Scan for the cell matching the given text and deliver its (X, Y) coordinate at center. 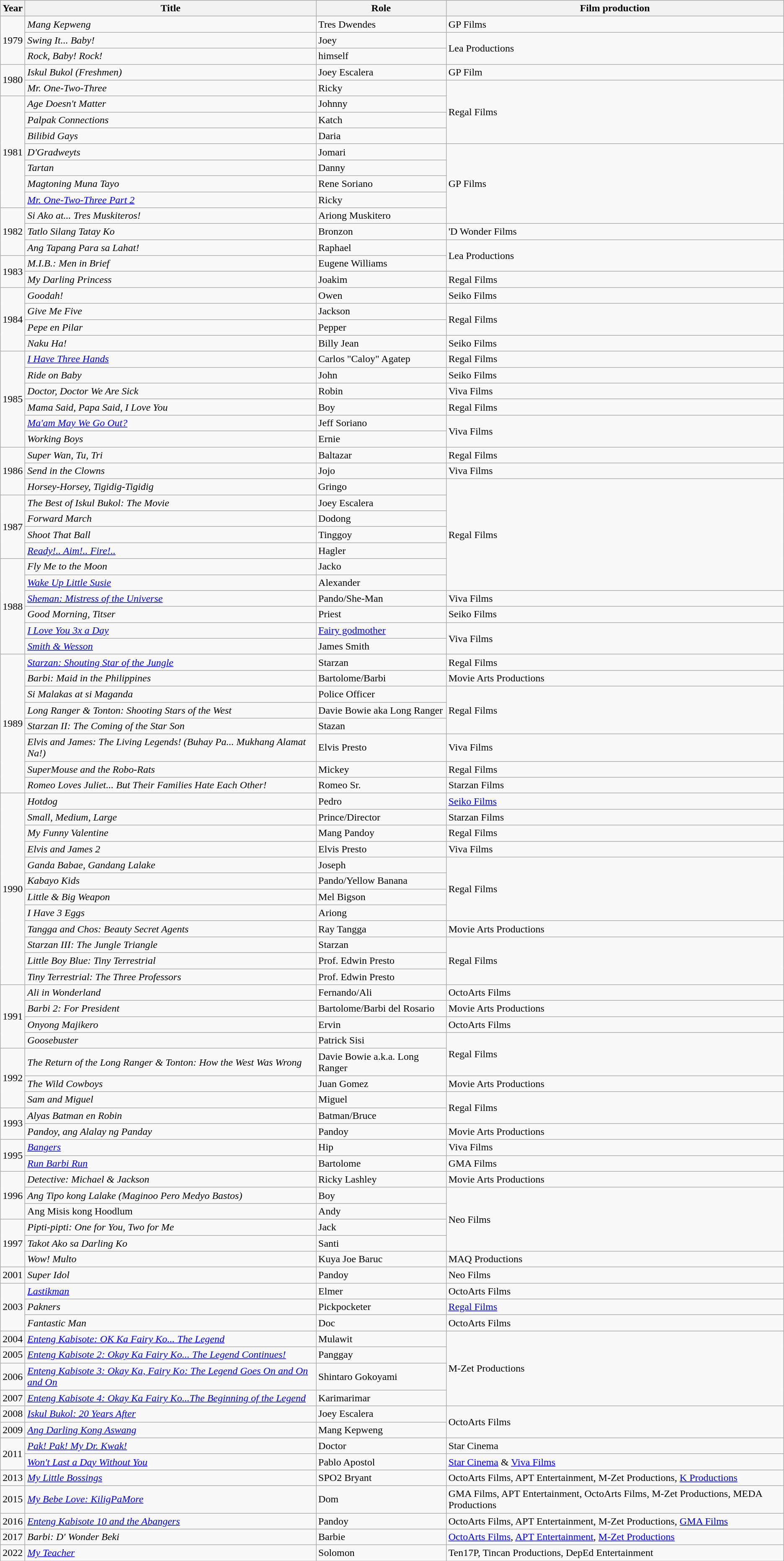
Super Idol (171, 1275)
Iskul Bukol (Freshmen) (171, 72)
Ready!.. Aim!.. Fire!.. (171, 551)
M-Zet Productions (615, 1369)
Naku Ha! (171, 343)
2007 (13, 1398)
Onyong Majikero (171, 1025)
Ride on Baby (171, 375)
2015 (13, 1499)
Sam and Miguel (171, 1100)
Jeff Soriano (381, 423)
Shintaro Gokoyami (381, 1376)
Doctor (381, 1446)
I Have 3 Eggs (171, 913)
1993 (13, 1124)
Tatlo Silang Tatay Ko (171, 232)
Johnny (381, 104)
Batman/Bruce (381, 1116)
Bartolome/Barbi (381, 678)
OctoArts Films, APT Entertainment, M-Zet Productions, K Productions (615, 1478)
Barbi 2: For President (171, 1009)
Fantastic Man (171, 1323)
Fairy godmother (381, 630)
Starzan II: The Coming of the Star Son (171, 726)
Prince/Director (381, 817)
Bartolome (381, 1163)
Bilibid Gays (171, 136)
2016 (13, 1521)
1990 (13, 889)
SPO2 Bryant (381, 1478)
Fly Me to the Moon (171, 567)
1992 (13, 1078)
Eugene Williams (381, 264)
Dom (381, 1499)
Little Boy Blue: Tiny Terrestrial (171, 960)
Pedro (381, 801)
SuperMouse and the Robo-Rats (171, 769)
Owen (381, 295)
Give Me Five (171, 311)
Danny (381, 168)
1979 (13, 40)
Si Malakas at si Maganda (171, 694)
Enteng Kabisote 10 and the Abangers (171, 1521)
Priest (381, 614)
M.I.B.: Men in Brief (171, 264)
Hagler (381, 551)
Tres Dwendes (381, 24)
Palpak Connections (171, 120)
1983 (13, 272)
1996 (13, 1195)
Star Cinema & Viva Films (615, 1462)
Enteng Kabisote 2: Okay Ka Fairy Ko... The Legend Continues! (171, 1355)
GP Film (615, 72)
Pablo Apostol (381, 1462)
Little & Big Weapon (171, 897)
Solomon (381, 1553)
1980 (13, 80)
Santi (381, 1243)
Raphael (381, 248)
Baltazar (381, 455)
Carlos "Caloy" Agatep (381, 359)
Barbi: Maid in the Philippines (171, 678)
Pakners (171, 1307)
The Best of Iskul Bukol: The Movie (171, 503)
1989 (13, 724)
Romeo Sr. (381, 785)
Pickpocketer (381, 1307)
Patrick Sisi (381, 1041)
Hip (381, 1147)
Rene Soriano (381, 184)
Enteng Kabisote 3: Okay Ka, Fairy Ko: The Legend Goes On and On and On (171, 1376)
Davie Bowie a.k.a. Long Ranger (381, 1062)
Jackson (381, 311)
Detective: Michael & Jackson (171, 1179)
D'Gradweyts (171, 152)
Andy (381, 1211)
Pandoy, ang Alalay ng Panday (171, 1131)
Pepper (381, 327)
OctoArts Films, APT Entertainment, M-Zet Productions (615, 1537)
1995 (13, 1155)
Pepe en Pilar (171, 327)
My Bebe Love: KiligPaMore (171, 1499)
Starzan III: The Jungle Triangle (171, 945)
Role (381, 8)
1985 (13, 399)
1987 (13, 527)
Title (171, 8)
Daria (381, 136)
Bangers (171, 1147)
I Love You 3x a Day (171, 630)
Ernie (381, 439)
Dodong (381, 519)
1982 (13, 232)
2003 (13, 1307)
Ariong Muskitero (381, 216)
Send in the Clowns (171, 471)
Mama Said, Papa Said, I Love You (171, 407)
Gringo (381, 487)
Iskul Bukol: 20 Years After (171, 1414)
Swing It... Baby! (171, 40)
My Little Bossings (171, 1478)
Police Officer (381, 694)
Romeo Loves Juliet... But Their Families Hate Each Other! (171, 785)
Kuya Joe Baruc (381, 1259)
Long Ranger & Tonton: Shooting Stars of the West (171, 710)
James Smith (381, 646)
Bronzon (381, 232)
Robin (381, 391)
Barbi: D' Wonder Beki (171, 1537)
Panggay (381, 1355)
2009 (13, 1430)
Takot Ako sa Darling Ko (171, 1243)
Si Ako at... Tres Muskiteros! (171, 216)
Tinggoy (381, 535)
Hotdog (171, 801)
Joakim (381, 280)
Katch (381, 120)
2011 (13, 1454)
Year (13, 8)
Karimarimar (381, 1398)
Ang Tapang Para sa Lahat! (171, 248)
Small, Medium, Large (171, 817)
My Teacher (171, 1553)
Mang Pandoy (381, 833)
Doc (381, 1323)
Ali in Wonderland (171, 993)
1997 (13, 1243)
2008 (13, 1414)
himself (381, 56)
Miguel (381, 1100)
Joseph (381, 865)
2013 (13, 1478)
Shoot That Ball (171, 535)
Mickey (381, 769)
Horsey-Horsey, Tigidig-Tigidig (171, 487)
Mulawit (381, 1339)
Ten17P, Tincan Productions, DepEd Entertainment (615, 1553)
1988 (13, 606)
The Return of the Long Ranger & Tonton: How the West Was Wrong (171, 1062)
Tiny Terrestrial: The Three Professors (171, 977)
Ariong (381, 913)
Wow! Multo (171, 1259)
Magtoning Muna Tayo (171, 184)
2006 (13, 1376)
Jojo (381, 471)
Mr. One-Two-Three (171, 88)
2004 (13, 1339)
Elmer (381, 1291)
Sheman: Mistress of the Universe (171, 598)
Pipti-pipti: One for You, Two for Me (171, 1227)
Ma'am May We Go Out? (171, 423)
Alyas Batman en Robin (171, 1116)
Ricky Lashley (381, 1179)
Fernando/Ali (381, 993)
Enteng Kabisote: OK Ka Fairy Ko... The Legend (171, 1339)
Ang Misis kong Hoodlum (171, 1211)
Pando/Yellow Banana (381, 881)
Pando/She-Man (381, 598)
MAQ Productions (615, 1259)
Goodah! (171, 295)
My Funny Valentine (171, 833)
2001 (13, 1275)
2022 (13, 1553)
Age Doesn't Matter (171, 104)
Barbie (381, 1537)
Wake Up Little Susie (171, 582)
John (381, 375)
The Wild Cowboys (171, 1084)
Smith & Wesson (171, 646)
Juan Gomez (381, 1084)
2005 (13, 1355)
Lastikman (171, 1291)
Jomari (381, 152)
Billy Jean (381, 343)
Goosebuster (171, 1041)
1981 (13, 152)
Davie Bowie aka Long Ranger (381, 710)
GMA Films, APT Entertainment, OctoArts Films, M-Zet Productions, MEDA Productions (615, 1499)
Doctor, Doctor We Are Sick (171, 391)
Forward March (171, 519)
1984 (13, 319)
Run Barbi Run (171, 1163)
2017 (13, 1537)
Pak! Pak! My Dr. Kwak! (171, 1446)
Ray Tangga (381, 929)
Working Boys (171, 439)
Elvis and James: The Living Legends! (Buhay Pa... Mukhang Alamat Na!) (171, 748)
Star Cinema (615, 1446)
Film production (615, 8)
OctoArts Films, APT Entertainment, M-Zet Productions, GMA Films (615, 1521)
Ervin (381, 1025)
Tangga and Chos: Beauty Secret Agents (171, 929)
1991 (13, 1017)
Mel Bigson (381, 897)
'D Wonder Films (615, 232)
1986 (13, 471)
Elvis and James 2 (171, 849)
Jack (381, 1227)
Kabayo Kids (171, 881)
Won't Last a Day Without You (171, 1462)
Super Wan, Tu, Tri (171, 455)
Stazan (381, 726)
Joey (381, 40)
Good Morning, Titser (171, 614)
Bartolome/Barbi del Rosario (381, 1009)
Ang Tipo kong Lalake (Maginoo Pero Medyo Bastos) (171, 1195)
I Have Three Hands (171, 359)
Mr. One-Two-Three Part 2 (171, 200)
Rock, Baby! Rock! (171, 56)
Enteng Kabisote 4: Okay Ka Fairy Ko...The Beginning of the Legend (171, 1398)
Jacko (381, 567)
GMA Films (615, 1163)
My Darling Princess (171, 280)
Tartan (171, 168)
Ang Darling Kong Aswang (171, 1430)
Alexander (381, 582)
Starzan: Shouting Star of the Jungle (171, 662)
Ganda Babae, Gandang Lalake (171, 865)
